Provide the [X, Y] coordinate of the cell's center where the given text is located.  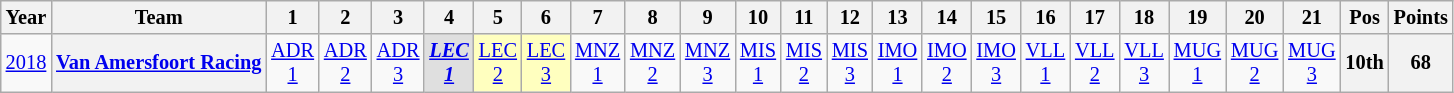
MIS1 [758, 63]
MIS3 [850, 63]
3 [398, 17]
IMO2 [946, 63]
MUG2 [1254, 63]
LEC1 [448, 63]
68 [1421, 63]
16 [1046, 17]
ADR3 [398, 63]
Team [158, 17]
VLL3 [1144, 63]
18 [1144, 17]
2 [346, 17]
LEC2 [498, 63]
19 [1198, 17]
Pos [1364, 17]
Van Amersfoort Racing [158, 63]
8 [652, 17]
5 [498, 17]
15 [996, 17]
ADR1 [292, 63]
IMO3 [996, 63]
4 [448, 17]
MIS2 [804, 63]
IMO1 [898, 63]
11 [804, 17]
10th [1364, 63]
ADR2 [346, 63]
12 [850, 17]
MUG3 [1312, 63]
17 [1094, 17]
20 [1254, 17]
2018 [26, 63]
MNZ1 [598, 63]
7 [598, 17]
VLL1 [1046, 63]
Year [26, 17]
1 [292, 17]
14 [946, 17]
MNZ3 [708, 63]
13 [898, 17]
VLL2 [1094, 63]
Points [1421, 17]
LEC3 [546, 63]
6 [546, 17]
10 [758, 17]
MNZ2 [652, 63]
MUG1 [1198, 63]
9 [708, 17]
21 [1312, 17]
